Output the (X, Y) coordinate of the center of the cell containing the given text.  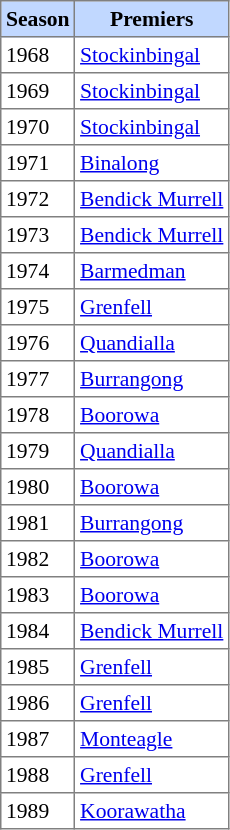
1981 (38, 523)
1978 (38, 415)
1983 (38, 595)
1980 (38, 487)
1982 (38, 559)
1968 (38, 55)
Premiers (152, 19)
Binalong (152, 163)
1969 (38, 91)
1987 (38, 739)
Season (38, 19)
1979 (38, 451)
1972 (38, 199)
1984 (38, 631)
1986 (38, 703)
1989 (38, 811)
1971 (38, 163)
1985 (38, 667)
1973 (38, 235)
Monteagle (152, 739)
1976 (38, 343)
1974 (38, 271)
1975 (38, 307)
1970 (38, 127)
1988 (38, 775)
Koorawatha (152, 811)
Barmedman (152, 271)
1977 (38, 379)
